Search for the cell housing the specified text and yield its [x, y] center coordinate. 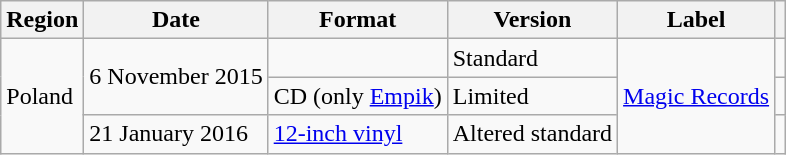
Format [358, 20]
Date [176, 20]
CD (only Empik) [358, 96]
Altered standard [532, 134]
Poland [42, 96]
Standard [532, 58]
21 January 2016 [176, 134]
Limited [532, 96]
12-inch vinyl [358, 134]
Region [42, 20]
Label [696, 20]
Magic Records [696, 96]
Version [532, 20]
6 November 2015 [176, 77]
